Capture the cell that displays the provided text and extract its [X, Y] central coordinate. 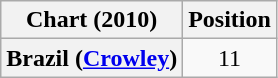
11 [230, 58]
Brazil (Crowley) [92, 58]
Chart (2010) [92, 20]
Position [230, 20]
